Search for the cell housing the specified text and yield its (x, y) center coordinate. 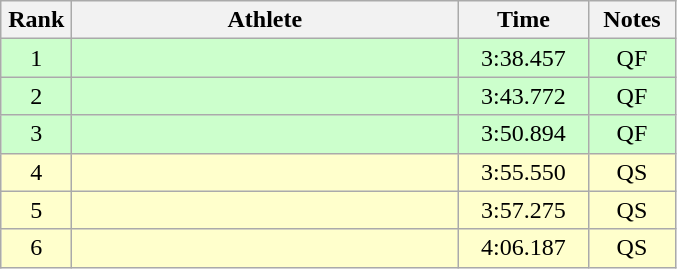
6 (36, 248)
3:38.457 (524, 58)
3:57.275 (524, 210)
3:50.894 (524, 134)
Athlete (265, 20)
3:43.772 (524, 96)
1 (36, 58)
Time (524, 20)
Rank (36, 20)
2 (36, 96)
4 (36, 172)
5 (36, 210)
Notes (632, 20)
3 (36, 134)
3:55.550 (524, 172)
4:06.187 (524, 248)
